Capture the cell that displays the provided text and extract its (x, y) central coordinate. 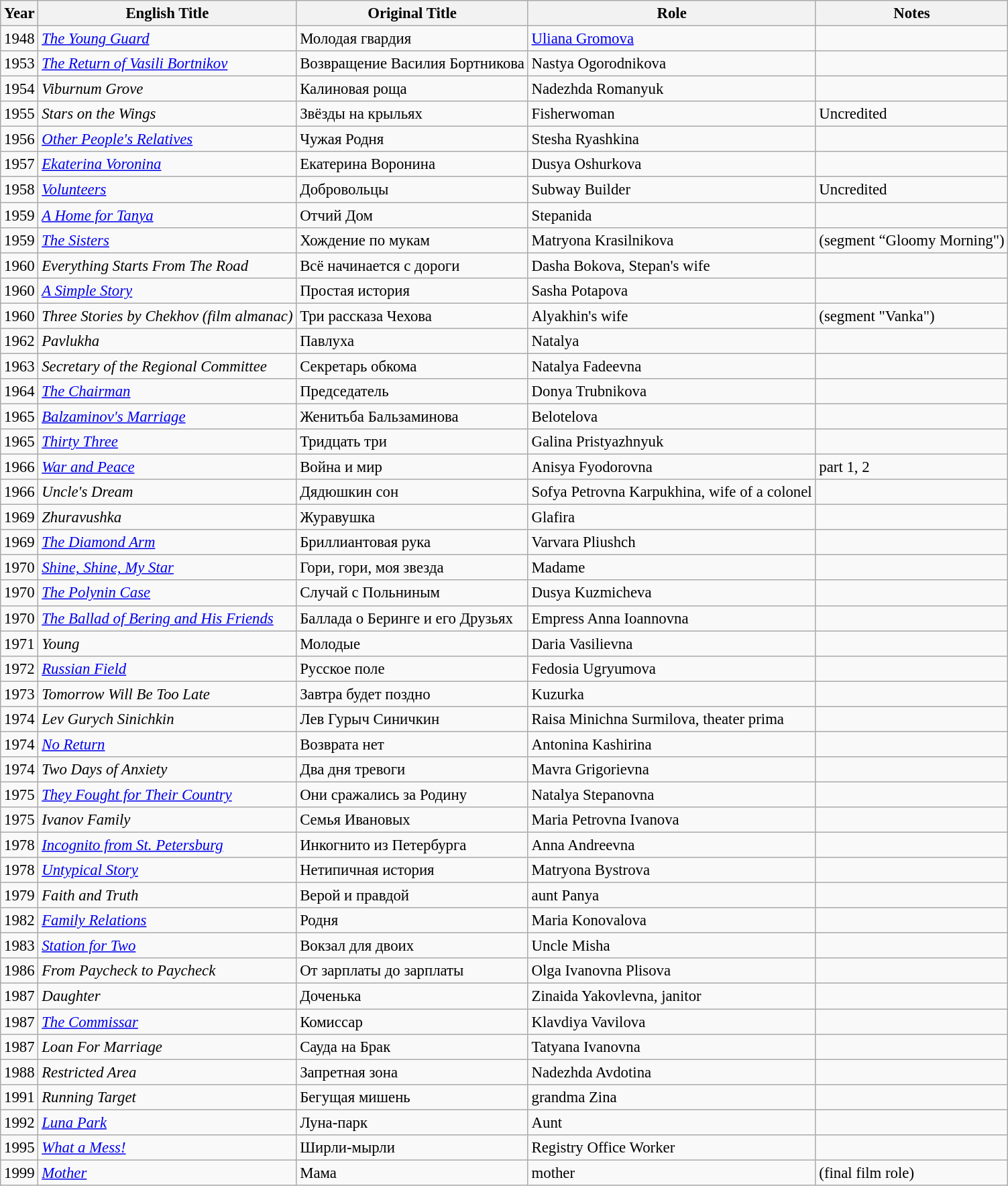
Запретная зона (412, 1072)
Молодые (412, 644)
Семья Ивановых (412, 820)
Tomorrow Will Be Too Late (168, 694)
Молодая гвардия (412, 39)
Павлуха (412, 341)
1964 (19, 392)
1999 (19, 1173)
Бегущая мишень (412, 1097)
1983 (19, 946)
The Sisters (168, 240)
Role (672, 13)
Stepanida (672, 215)
The Young Guard (168, 39)
Завтра будет поздно (412, 694)
Secretary of the Regional Committee (168, 366)
War and Peace (168, 467)
The Diamond Arm (168, 542)
Young (168, 644)
Два дня тревоги (412, 770)
Доченька (412, 996)
Subway Builder (672, 190)
Uncle Misha (672, 946)
Olga Ivanovna Plisova (672, 971)
Two Days of Anxiety (168, 770)
1948 (19, 39)
No Return (168, 744)
Matryona Krasilnikova (672, 240)
Aunt (672, 1122)
Zhuravushka (168, 518)
The Return of Vasili Bortnikov (168, 64)
Daughter (168, 996)
part 1, 2 (912, 467)
1972 (19, 668)
Сауда на Брак (412, 1047)
Родня (412, 921)
grandma Zina (672, 1097)
Natalya (672, 341)
Ekaterina Voronina (168, 164)
Balzaminov's Marriage (168, 416)
Секретарь обкома (412, 366)
Mother (168, 1173)
Russian Field (168, 668)
They Fought for Their Country (168, 794)
Natalya Fadeevna (672, 366)
Лев Гурыч Синичкин (412, 719)
Everything Starts From The Road (168, 265)
Untypical Story (168, 870)
1958 (19, 190)
Registry Office Worker (672, 1148)
Zinaida Yakovlevna, janitor (672, 996)
English Title (168, 13)
Mavra Grigorievna (672, 770)
Stars on the Wings (168, 114)
(final film role) (912, 1173)
The Polynin Case (168, 593)
The Chairman (168, 392)
A Home for Tanya (168, 215)
Чужая Родня (412, 139)
Incognito from St. Petersburg (168, 845)
Верой и правдой (412, 896)
Empress Anna Ioannovna (672, 618)
Faith and Truth (168, 896)
1954 (19, 89)
Баллада о Беринге и его Друзьях (412, 618)
Family Relations (168, 921)
Всё начинается с дороги (412, 265)
Екатерина Воронина (412, 164)
Thirty Three (168, 442)
Хождение по мукам (412, 240)
Война и мир (412, 467)
1971 (19, 644)
1957 (19, 164)
The Commissar (168, 1022)
A Simple Story (168, 290)
Fisherwoman (672, 114)
Луна-парк (412, 1122)
1988 (19, 1072)
The Ballad of Bering and His Friends (168, 618)
Year (19, 13)
1955 (19, 114)
What a Mess! (168, 1148)
Дядюшкин сон (412, 492)
Tatyana Ivanovna (672, 1047)
Kuzurka (672, 694)
Nadezhda Avdotina (672, 1072)
Galina Pristyazhnyuk (672, 442)
Dasha Bokova, Stepan's wife (672, 265)
Running Target (168, 1097)
Три рассказа Чехова (412, 316)
Комиссар (412, 1022)
Natalya Stepanovna (672, 794)
Случай с Польниным (412, 593)
Nadezhda Romanyuk (672, 89)
Они сражались за Родину (412, 794)
aunt Panya (672, 896)
Luna Park (168, 1122)
Pavlukha (168, 341)
От зарплаты до зарплаты (412, 971)
Maria Petrovna Ivanova (672, 820)
Dusya Oshurkova (672, 164)
1979 (19, 896)
Калиновая роща (412, 89)
Volunteers (168, 190)
1991 (19, 1097)
Varvara Pliushch (672, 542)
Belotelova (672, 416)
Гори, гори, моя звезда (412, 568)
Three Stories by Chekhov (film almanac) (168, 316)
1953 (19, 64)
Возврата нет (412, 744)
Lev Gurych Sinichkin (168, 719)
Ширли-мырли (412, 1148)
Shine, Shine, My Star (168, 568)
Председатель (412, 392)
1973 (19, 694)
1982 (19, 921)
Мама (412, 1173)
(segment “Gloomy Morning") (912, 240)
Anisya Fyodorovna (672, 467)
Other People's Relatives (168, 139)
Station for Two (168, 946)
Raisa Minichna Surmilova, theater prima (672, 719)
From Paycheck to Paycheck (168, 971)
Notes (912, 13)
Matryona Bystrova (672, 870)
Sofya Petrovna Karpukhina, wife of a colonel (672, 492)
Простая история (412, 290)
Nastya Ogorodnikova (672, 64)
Klavdiya Vavilova (672, 1022)
Ivanov Family (168, 820)
Uncle's Dream (168, 492)
Viburnum Grove (168, 89)
Бриллиантовая рука (412, 542)
Alyakhin's wife (672, 316)
Sasha Potapova (672, 290)
Madame (672, 568)
Original Title (412, 13)
Журавушка (412, 518)
(segment "Vanka") (912, 316)
Тридцать три (412, 442)
Anna Andreevna (672, 845)
Maria Konovalova (672, 921)
Donya Trubnikova (672, 392)
1992 (19, 1122)
Добровольцы (412, 190)
Возвращение Василия Бортникова (412, 64)
Dusya Kuzmicheva (672, 593)
Женитьба Бальзаминова (412, 416)
Glafira (672, 518)
Инкогнито из Петербурга (412, 845)
1956 (19, 139)
Fedosia Ugryumova (672, 668)
Stesha Ryashkina (672, 139)
Loan For Marriage (168, 1047)
1963 (19, 366)
1986 (19, 971)
Отчий Дом (412, 215)
mother (672, 1173)
Antonina Kashirina (672, 744)
1995 (19, 1148)
Вокзал для двоих (412, 946)
Restricted Area (168, 1072)
Uliana Gromova (672, 39)
Русское поле (412, 668)
Нетипичная история (412, 870)
Звёзды на крыльях (412, 114)
Daria Vasilievna (672, 644)
1962 (19, 341)
